Extract the [x, y] coordinate from the center of the cell holding the provided text.  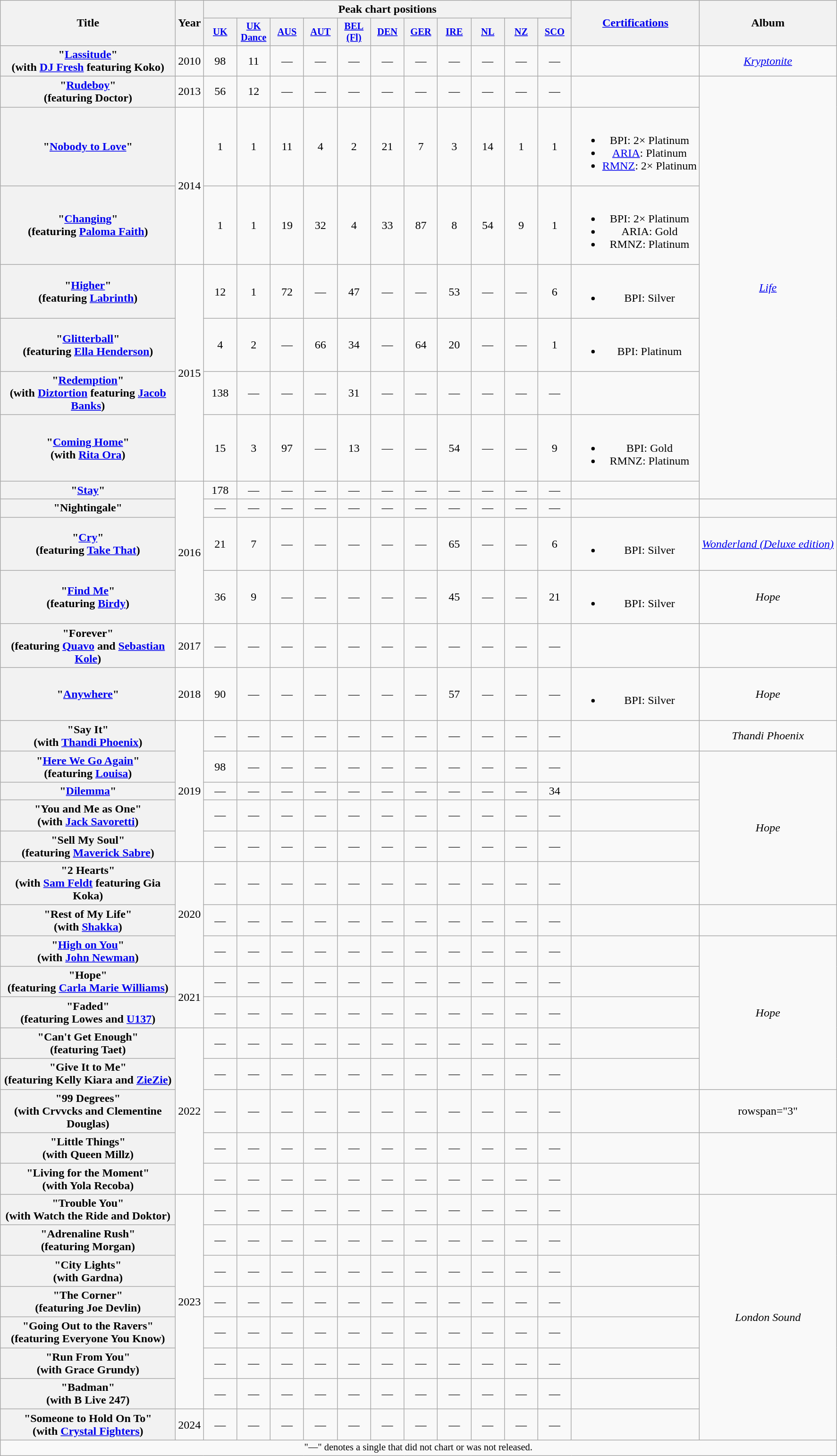
"Higher"(featuring Labrinth) [88, 292]
"The Corner"(featuring Joe Devlin) [88, 1301]
2010 [190, 60]
"Someone to Hold On To"(with Crystal Fighters) [88, 1425]
32 [320, 226]
2019 [190, 791]
2016 [190, 552]
BPI: 2× PlatinumARIA: GoldRMNZ: Platinum [635, 226]
2018 [190, 694]
"Stay" [88, 490]
London Sound [768, 1317]
45 [454, 597]
2013 [190, 92]
87 [421, 226]
8 [454, 226]
2014 [190, 186]
"Going Out to the Ravers"(featuring Everyone You Know) [88, 1332]
"Say It" (with Thandi Phoenix) [88, 736]
2021 [190, 997]
"Forever"(featuring Quavo and Sebastian Kole) [88, 645]
2024 [190, 1425]
"—" denotes a single that did not chart or was not released. [418, 1448]
"Sell My Soul"(featuring Maverick Sabre) [88, 846]
47 [354, 292]
DEN [387, 32]
Wonderland (Deluxe edition) [768, 544]
"You and Me as One"(with Jack Savoretti) [88, 816]
"Dilemma" [88, 791]
"Give It to Me" (featuring Kelly Kiara and ZieZie) [88, 1074]
NL [488, 32]
"Nobody to Love" [88, 146]
"Rest of My Life" (with Shakka) [88, 921]
Kryptonite [768, 60]
BPI: Platinum [635, 345]
BPI: 2× PlatinumARIA: PlatinumRMNZ: 2× Platinum [635, 146]
"Faded" (featuring Lowes and U137) [88, 1012]
"Here We Go Again"(featuring Louisa) [88, 767]
"City Lights"(with Gardna) [88, 1271]
"Living for the Moment" (with Yola Recoba) [88, 1178]
2017 [190, 645]
178 [220, 490]
138 [220, 393]
"99 Degrees" (with Crvvcks and Clementine Douglas) [88, 1111]
2015 [190, 373]
90 [220, 694]
13 [354, 448]
2020 [190, 914]
"Hope" (featuring Carla Marie Williams) [88, 982]
"Glitterball"(featuring Ella Henderson) [88, 345]
"Anywhere" [88, 694]
"Run From You"(with Grace Grundy) [88, 1363]
Life [768, 288]
UK Dance [254, 32]
"Cry"(featuring Take That) [88, 544]
2023 [190, 1301]
Title [88, 23]
UK [220, 32]
"Coming Home"(with Rita Ora) [88, 448]
72 [287, 292]
66 [320, 345]
2022 [190, 1111]
rowspan="3" [768, 1111]
"Can't Get Enough" (featuring Taet) [88, 1043]
"Adrenaline Rush"(featuring Morgan) [88, 1240]
"Little Things" (with Queen Millz) [88, 1148]
14 [488, 146]
AUS [287, 32]
Album [768, 23]
15 [220, 448]
"Trouble You"(with Watch the Ride and Doktor) [88, 1210]
53 [454, 292]
20 [454, 345]
NZ [521, 32]
"High on You"(with John Newman) [88, 951]
33 [387, 226]
BPI: GoldRMNZ: Platinum [635, 448]
31 [354, 393]
"Lassitude"(with DJ Fresh featuring Koko) [88, 60]
BEL (Fl) [354, 32]
57 [454, 694]
"Redemption"(with Diztortion featuring Jacob Banks) [88, 393]
36 [220, 597]
65 [454, 544]
"Nightingale" [88, 508]
"Badman"(with B Live 247) [88, 1394]
Year [190, 23]
"2 Hearts" (with Sam Feldt featuring Gia Koka) [88, 883]
IRE [454, 32]
"Find Me"(featuring Birdy) [88, 597]
"Changing"(featuring Paloma Faith) [88, 226]
Certifications [635, 23]
56 [220, 92]
19 [287, 226]
"Rudeboy"(featuring Doctor) [88, 92]
GER [421, 32]
Peak chart positions [387, 9]
SCO [554, 32]
AUT [320, 32]
64 [421, 345]
97 [287, 448]
Thandi Phoenix [768, 736]
